Search for the cell housing the specified text and yield its (X, Y) center coordinate. 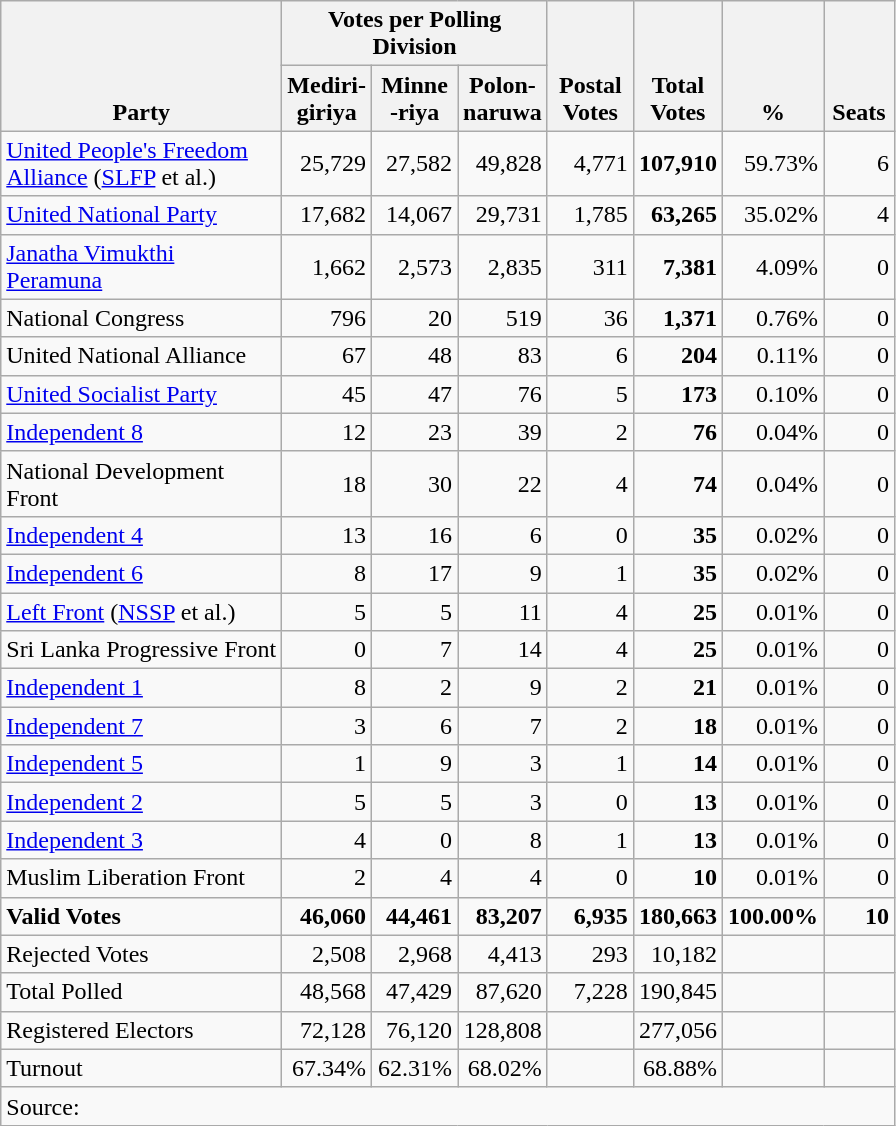
Independent 4 (142, 535)
4,413 (503, 954)
47,429 (415, 992)
7,228 (590, 992)
311 (590, 266)
4,771 (590, 164)
76,120 (415, 1030)
35.02% (772, 215)
68.02% (503, 1068)
14,067 (415, 215)
204 (678, 356)
0.10% (772, 394)
Janatha Vimukthi Peramuna (142, 266)
100.00% (772, 916)
190,845 (678, 992)
Rejected Votes (142, 954)
National Development Front (142, 484)
173 (678, 394)
59.73% (772, 164)
277,056 (678, 1030)
25,729 (327, 164)
Independent 5 (142, 764)
Source: (448, 1106)
National Congress (142, 318)
0.11% (772, 356)
Seats (860, 66)
Independent 2 (142, 802)
1,371 (678, 318)
30 (415, 484)
83,207 (503, 916)
10,182 (678, 954)
107,910 (678, 164)
39 (503, 432)
72,128 (327, 1030)
29,731 (503, 215)
36 (590, 318)
6,935 (590, 916)
Turnout (142, 1068)
49,828 (503, 164)
Independent 7 (142, 726)
68.88% (678, 1068)
1,785 (590, 215)
48,568 (327, 992)
46,060 (327, 916)
23 (415, 432)
128,808 (503, 1030)
47 (415, 394)
180,663 (678, 916)
16 (415, 535)
62.31% (415, 1068)
Total Votes (678, 66)
45 (327, 394)
44,461 (415, 916)
12 (327, 432)
48 (415, 356)
519 (503, 318)
Votes per Polling Division (415, 34)
2,835 (503, 266)
Polon-naruwa (503, 98)
Registered Electors (142, 1030)
11 (503, 611)
27,582 (415, 164)
Total Polled (142, 992)
67.34% (327, 1068)
4.09% (772, 266)
Left Front (NSSP et al.) (142, 611)
United People's Freedom Alliance (SLFP et al.) (142, 164)
Minne-riya (415, 98)
7,381 (678, 266)
Muslim Liberation Front (142, 878)
22 (503, 484)
293 (590, 954)
Independent 6 (142, 573)
796 (327, 318)
2,968 (415, 954)
20 (415, 318)
67 (327, 356)
2,508 (327, 954)
Valid Votes (142, 916)
0.76% (772, 318)
United Socialist Party (142, 394)
Independent 3 (142, 840)
2,573 (415, 266)
21 (678, 688)
Independent 1 (142, 688)
Party (142, 66)
63,265 (678, 215)
1,662 (327, 266)
United National Alliance (142, 356)
% (772, 66)
Sri Lanka Progressive Front (142, 650)
74 (678, 484)
83 (503, 356)
Independent 8 (142, 432)
87,620 (503, 992)
United National Party (142, 215)
PostalVotes (590, 66)
17 (415, 573)
17,682 (327, 215)
Mediri-giriya (327, 98)
